Search for the cell housing the specified text and yield its [X, Y] center coordinate. 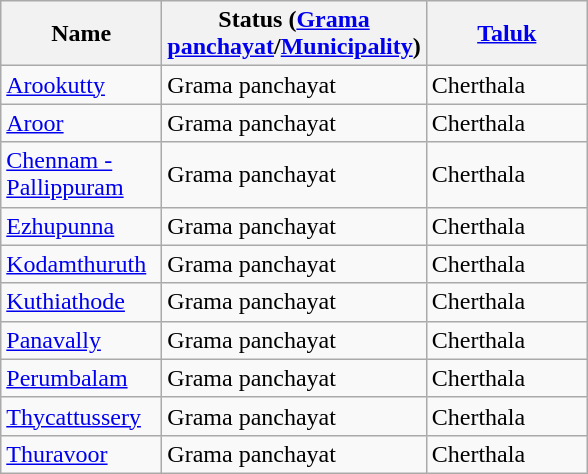
Chennam - Pallippuram [82, 174]
Status (Grama panchayat/Municipality) [294, 34]
Thuravoor [82, 454]
Name [82, 34]
Aroor [82, 123]
Panavally [82, 340]
Perumbalam [82, 378]
Taluk [506, 34]
Arookutty [82, 85]
Ezhupunna [82, 226]
Kuthiathode [82, 302]
Kodamthuruth [82, 264]
Thycattussery [82, 416]
